Extract the (X, Y) coordinate from the center of the cell holding the provided text.  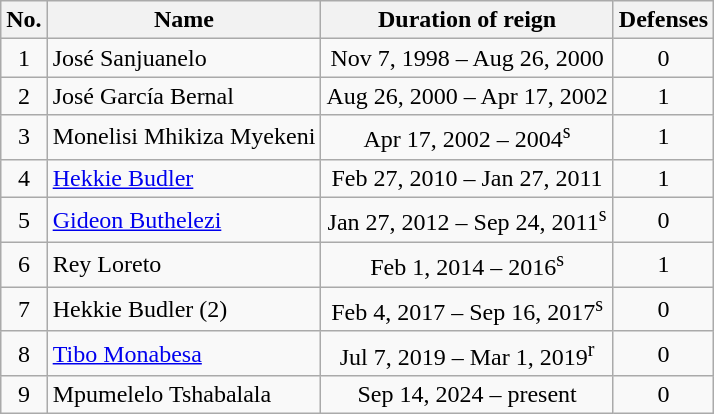
Duration of reign (467, 20)
3 (24, 138)
6 (24, 264)
José Sanjuanelo (184, 58)
No. (24, 20)
Name (184, 20)
Hekkie Budler (184, 178)
Monelisi Mhikiza Myekeni (184, 138)
8 (24, 354)
Feb 27, 2010 – Jan 27, 2011 (467, 178)
Jan 27, 2012 – Sep 24, 2011s (467, 220)
Aug 26, 2000 – Apr 17, 2002 (467, 96)
José García Bernal (184, 96)
Feb 1, 2014 – 2016s (467, 264)
Sep 14, 2024 – present (467, 395)
4 (24, 178)
Apr 17, 2002 – 2004s (467, 138)
Hekkie Budler (2) (184, 310)
Nov 7, 1998 – Aug 26, 2000 (467, 58)
Mpumelelo Tshabalala (184, 395)
Tibo Monabesa (184, 354)
9 (24, 395)
2 (24, 96)
Defenses (663, 20)
Rey Loreto (184, 264)
5 (24, 220)
7 (24, 310)
Feb 4, 2017 – Sep 16, 2017s (467, 310)
Jul 7, 2019 – Mar 1, 2019r (467, 354)
Gideon Buthelezi (184, 220)
